Provide the [x, y] coordinate of the cell's center where the given text is located.  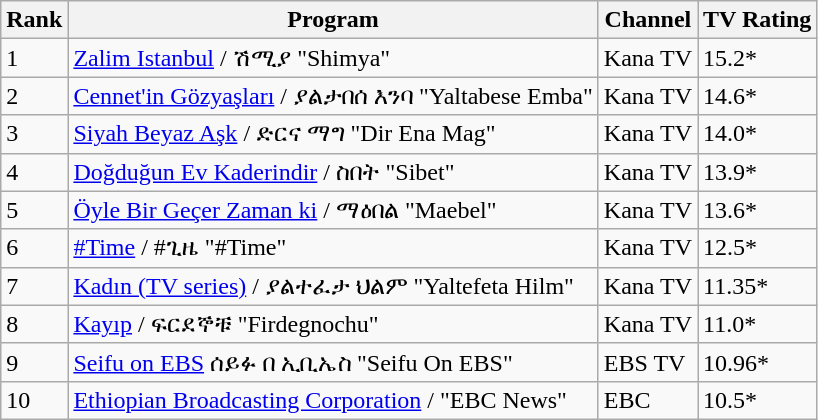
12.5* [758, 248]
5 [34, 210]
9 [34, 362]
13.9* [758, 172]
Seifu on EBS ሰይፉ በ ኢቢኤስ "Seifu On EBS" [333, 362]
6 [34, 248]
14.6* [758, 96]
Doğduğun Ev Kaderindir / ስበት "Sibet" [333, 172]
Rank [34, 20]
Zalim Istanbul / ሽሚያ "Shimya" [333, 58]
7 [34, 286]
Kadın (TV series) / ያልተፈታ ህልም "Yaltefeta Hilm" [333, 286]
Kayıp / ፍርደኞቹ "Firdegnochu" [333, 324]
Cennet'in Gözyaşları / ያልታበሰ እንባ "Yaltabese Emba" [333, 96]
2 [34, 96]
#Time / #ጊዜ "#Time" [333, 248]
Siyah Beyaz Aşk / ድርና ማግ "Dir Ena Mag" [333, 134]
TV Rating [758, 20]
10.5* [758, 400]
Channel [648, 20]
14.0* [758, 134]
1 [34, 58]
EBS TV [648, 362]
Öyle Bir Geçer Zaman ki / ማዕበል "Maebel" [333, 210]
EBC [648, 400]
8 [34, 324]
10.96* [758, 362]
Program [333, 20]
10 [34, 400]
13.6* [758, 210]
Ethiopian Broadcasting Corporation / "EBC News" [333, 400]
3 [34, 134]
11.35* [758, 286]
4 [34, 172]
11.0* [758, 324]
15.2* [758, 58]
